Return [X, Y] of the center of cell containing provided text 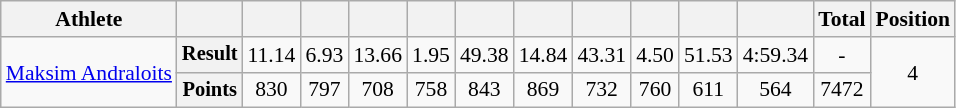
843 [484, 90]
49.38 [484, 55]
Athlete [89, 19]
6.93 [324, 55]
708 [378, 90]
Points [210, 90]
- [842, 55]
43.31 [602, 55]
Total [842, 19]
564 [776, 90]
7472 [842, 90]
13.66 [378, 55]
611 [708, 90]
51.53 [708, 55]
1.95 [431, 55]
830 [272, 90]
Maksim Andraloits [89, 72]
4 [913, 72]
4.50 [655, 55]
4:59.34 [776, 55]
14.84 [544, 55]
869 [544, 90]
Result [210, 55]
Position [913, 19]
797 [324, 90]
11.14 [272, 55]
758 [431, 90]
732 [602, 90]
760 [655, 90]
